Identify which cell holds the provided text, then report its [X, Y] central coordinate. 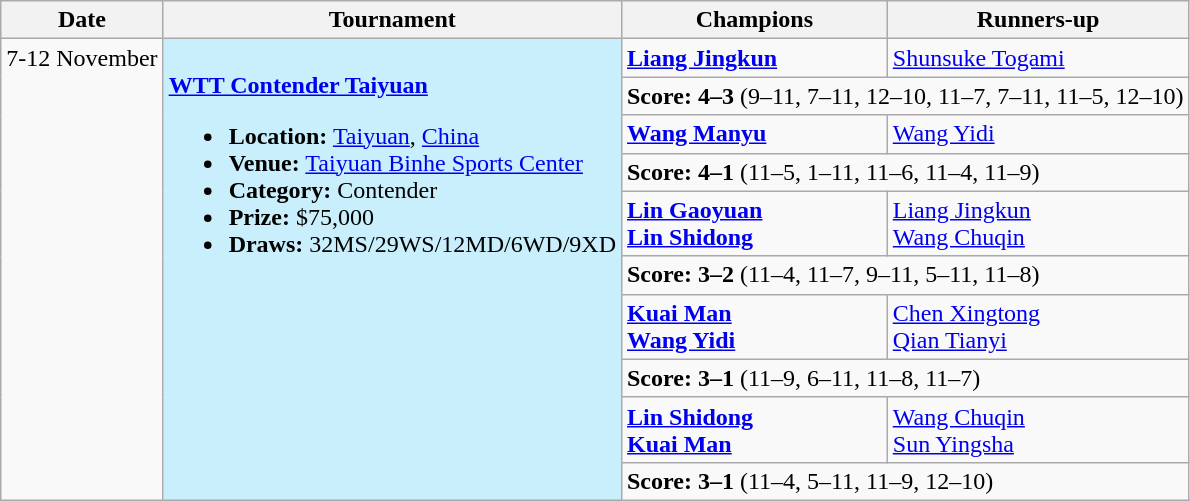
Wang Yidi [1038, 134]
Kuai Man Wang Yidi [754, 326]
Wang Chuqin Sun Yingsha [1038, 430]
Shunsuke Togami [1038, 58]
Score: 4–1 (11–5, 1–11, 11–6, 11–4, 11–9) [904, 172]
Score: 3–1 (11–4, 5–11, 11–9, 12–10) [904, 481]
Wang Manyu [754, 134]
Champions [754, 20]
Runners-up [1038, 20]
Liang Jingkun Wang Chuqin [1038, 224]
Score: 4–3 (9–11, 7–11, 12–10, 11–7, 7–11, 11–5, 12–10) [904, 96]
7-12 November [82, 270]
Liang Jingkun [754, 58]
Lin Gaoyuan Lin Shidong [754, 224]
Score: 3–2 (11–4, 11–7, 9–11, 5–11, 11–8) [904, 275]
Score: 3–1 (11–9, 6–11, 11–8, 11–7) [904, 378]
WTT Contender TaiyuanLocation: Taiyuan, ChinaVenue: Taiyuan Binhe Sports CenterCategory: ContenderPrize: $75,000Draws: 32MS/29WS/12MD/6WD/9XD [392, 270]
Date [82, 20]
Chen Xingtong Qian Tianyi [1038, 326]
Lin Shidong Kuai Man [754, 430]
Tournament [392, 20]
